Locate the cell with the specified text and output its [x, y] center coordinate. 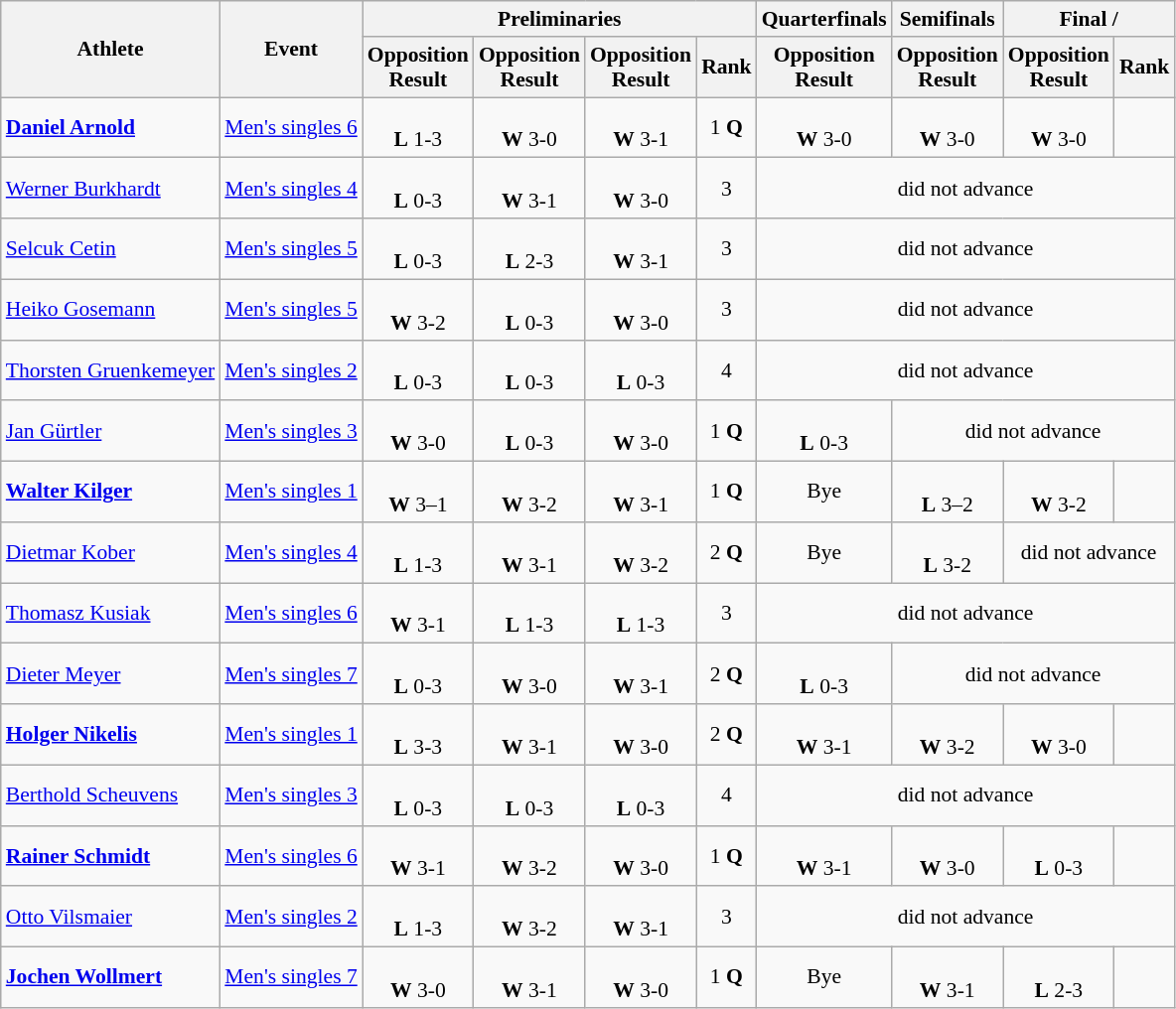
Daniel Arnold [111, 127]
Dietmar Kober [111, 552]
Semifinals [948, 19]
Event [291, 50]
Otto Vilsmaier [111, 918]
L 3-2 [948, 552]
Jan Gürtler [111, 431]
Dieter Meyer [111, 673]
Selcuk Cetin [111, 248]
Final / [1089, 19]
L 3–2 [948, 493]
Thorsten Gruenkemeyer [111, 369]
Werner Burkhardt [111, 189]
Walter Kilger [111, 493]
W 3–1 [418, 493]
Rainer Schmidt [111, 856]
Preliminaries [560, 19]
Holger Nikelis [111, 735]
Thomasz Kusiak [111, 614]
Athlete [111, 50]
Jochen Wollmert [111, 977]
Quarterfinals [824, 19]
Berthold Scheuvens [111, 794]
L 3-3 [418, 735]
Heiko Gosemann [111, 310]
